Pinpoint the cell where the given text exists, returning its (x, y) midpoint coordinate. 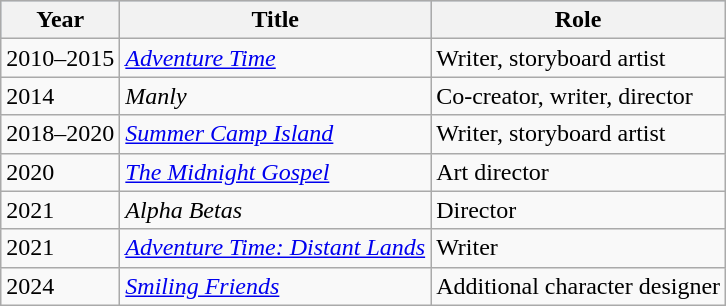
2024 (60, 286)
2020 (60, 172)
The Midnight Gospel (276, 172)
2014 (60, 96)
Title (276, 20)
Smiling Friends (276, 286)
2018–2020 (60, 134)
Adventure Time (276, 58)
Adventure Time: Distant Lands (276, 248)
Co-creator, writer, director (578, 96)
Manly (276, 96)
2010–2015 (60, 58)
Summer Camp Island (276, 134)
Art director (578, 172)
Writer (578, 248)
Role (578, 20)
Director (578, 210)
Alpha Betas (276, 210)
Additional character designer (578, 286)
Year (60, 20)
